Capture the cell that displays the provided text and extract its (x, y) central coordinate. 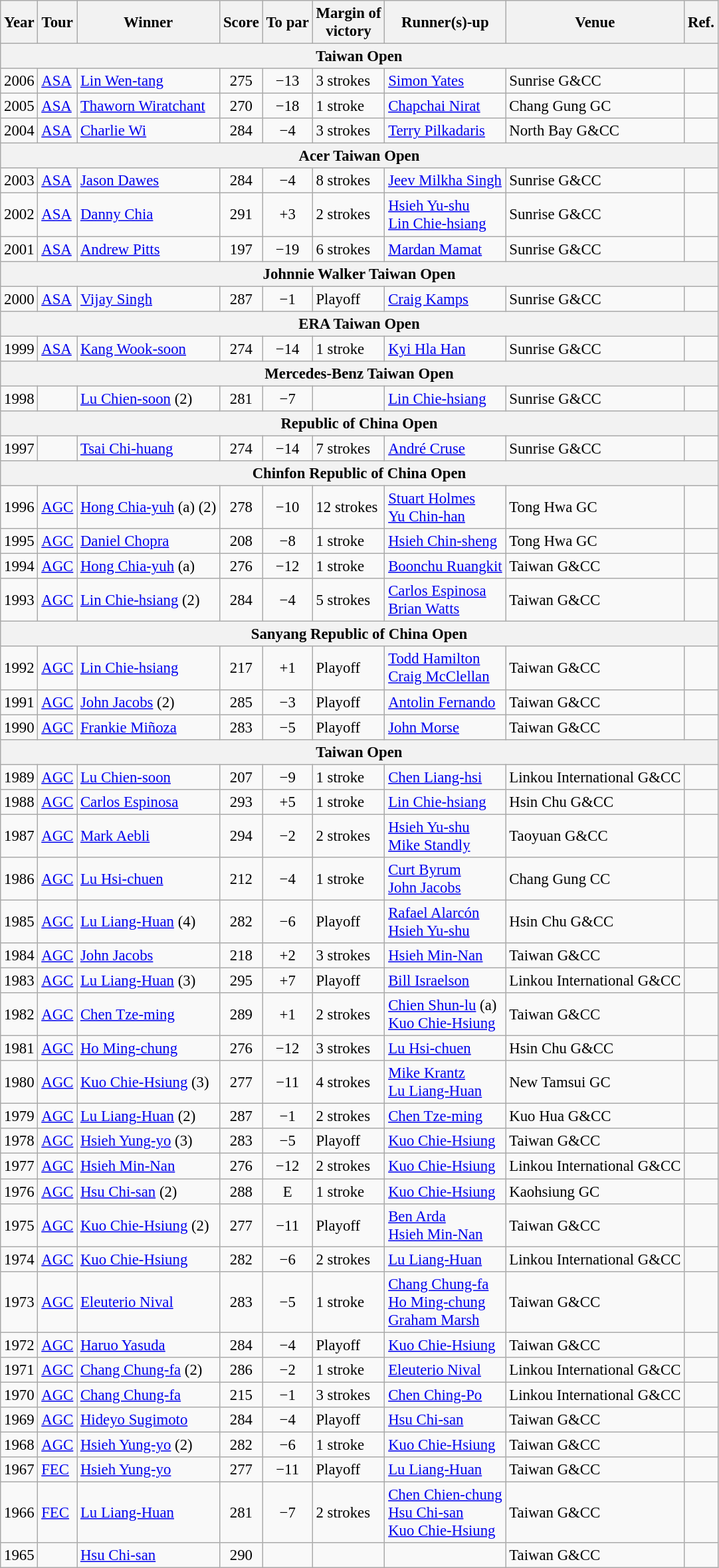
Chang Gung CC (595, 879)
1981 (19, 1049)
Todd Hamilton Craig McClellan (445, 668)
Kuo Chie-Hsiung (3) (149, 1083)
ERA Taiwan Open (359, 323)
Hideyo Sugimoto (149, 1420)
Chien Shun-lu (a) Kuo Chie-Hsiung (445, 1015)
1989 (19, 777)
New Tamsui GC (595, 1083)
218 (242, 956)
Kaohsiung GC (595, 1191)
Andrew Pitts (149, 249)
Antolin Fernando (445, 702)
Margin ofvictory (348, 23)
Charlie Wi (149, 131)
+7 (287, 981)
Hong Chia-yuh (a) (149, 566)
295 (242, 981)
8 strokes (348, 181)
Sanyang Republic of China Open (359, 634)
Lu Liang-Huan (3) (149, 981)
293 (242, 802)
1968 (19, 1444)
Hsieh Yung-yo (149, 1470)
1966 (19, 1513)
Daniel Chopra (149, 541)
Mark Aebli (149, 835)
1985 (19, 922)
278 (242, 507)
289 (242, 1015)
7 strokes (348, 448)
5 strokes (348, 600)
1997 (19, 448)
Hsu Chi-san (2) (149, 1191)
208 (242, 541)
1972 (19, 1345)
Carlos Espinosa Brian Watts (445, 600)
2003 (19, 181)
1976 (19, 1191)
Lu Liang-Huan (2) (149, 1116)
1971 (19, 1370)
197 (242, 249)
1965 (19, 1555)
Haruo Yasuda (149, 1345)
Hsieh Yu-shu Lin Chie-hsiang (445, 215)
1987 (19, 835)
Kuo Hua G&CC (595, 1116)
1992 (19, 668)
John Morse (445, 727)
1998 (19, 398)
215 (242, 1395)
1980 (19, 1083)
207 (242, 777)
Jason Dawes (149, 181)
Kang Wook-soon (149, 349)
285 (242, 702)
Mardan Mamat (445, 249)
Lu Chien-soon (149, 777)
217 (242, 668)
Tsai Chi-huang (149, 448)
Chang Chung-fa Ho Ming-chung Graham Marsh (445, 1302)
Kuo Chie-Hsiung (2) (149, 1225)
1969 (19, 1420)
+5 (287, 802)
1975 (19, 1225)
Acer Taiwan Open (359, 156)
Chang Chung-fa (2) (149, 1370)
E (287, 1191)
290 (242, 1555)
2005 (19, 106)
Carlos Espinosa (149, 802)
291 (242, 215)
1993 (19, 600)
1979 (19, 1116)
Ho Ming-chung (149, 1049)
−3 (287, 702)
Hsieh Yu-shu Mike Standly (445, 835)
Ben Arda Hsieh Min-Nan (445, 1225)
2000 (19, 299)
Republic of China Open (359, 424)
−18 (287, 106)
1988 (19, 802)
André Cruse (445, 448)
2001 (19, 249)
−9 (287, 777)
−8 (287, 541)
275 (242, 81)
Lu Chien-soon (2) (149, 398)
Ref. (701, 23)
1978 (19, 1142)
Hsieh Chin-sheng (445, 541)
1990 (19, 727)
1977 (19, 1166)
Vijay Singh (149, 299)
−13 (287, 81)
North Bay G&CC (595, 131)
+2 (287, 956)
286 (242, 1370)
Chen Ching-Po (445, 1395)
Winner (149, 23)
Lin Chie-hsiang (2) (149, 600)
Danny Chia (149, 215)
Thaworn Wiratchant (149, 106)
Kyi Hla Han (445, 349)
1984 (19, 956)
Hong Chia-yuh (a) (2) (149, 507)
Chang Chung-fa (149, 1395)
−10 (287, 507)
294 (242, 835)
Mike Krantz Lu Liang-Huan (445, 1083)
288 (242, 1191)
1974 (19, 1259)
Chang Gung GC (595, 106)
Boonchu Ruangkit (445, 566)
Chen Chien-chung Hsu Chi-san Kuo Chie-Hsiung (445, 1513)
2002 (19, 215)
212 (242, 879)
12 strokes (348, 507)
2004 (19, 131)
Terry Pilkadaris (445, 131)
Chapchai Nirat (445, 106)
270 (242, 106)
1994 (19, 566)
1996 (19, 507)
Frankie Miñoza (149, 727)
+3 (287, 215)
Simon Yates (445, 81)
1986 (19, 879)
Hsieh Yung-yo (3) (149, 1142)
4 strokes (348, 1083)
Rafael Alarcón Hsieh Yu-shu (445, 922)
Taoyuan G&CC (595, 835)
Tour (57, 23)
1999 (19, 349)
Venue (595, 23)
1991 (19, 702)
Runner(s)-up (445, 23)
To par (287, 23)
Chen Liang-hsi (445, 777)
Mercedes-Benz Taiwan Open (359, 374)
Jeev Milkha Singh (445, 181)
1983 (19, 981)
6 strokes (348, 249)
John Jacobs (2) (149, 702)
1970 (19, 1395)
−19 (287, 249)
John Jacobs (149, 956)
Score (242, 23)
Stuart Holmes Yu Chin-han (445, 507)
1995 (19, 541)
Lu Liang-Huan (4) (149, 922)
1967 (19, 1470)
1982 (19, 1015)
Johnnie Walker Taiwan Open (359, 274)
Chinfon Republic of China Open (359, 474)
Curt Byrum John Jacobs (445, 879)
2006 (19, 81)
Lin Wen-tang (149, 81)
Bill Israelson (445, 981)
Year (19, 23)
Hsieh Yung-yo (2) (149, 1444)
Craig Kamps (445, 299)
1973 (19, 1302)
